Output the (x, y) coordinate of the center of the cell containing the given text.  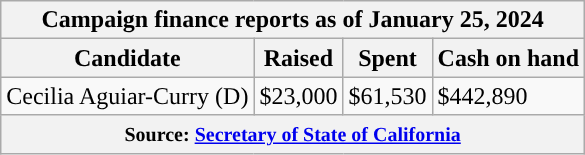
Cash on hand (508, 58)
Spent (388, 58)
Cecilia Aguiar-Curry (D) (128, 96)
Raised (298, 58)
$23,000 (298, 96)
$442,890 (508, 96)
Source: Secretary of State of California (293, 134)
$61,530 (388, 96)
Campaign finance reports as of January 25, 2024 (293, 20)
Candidate (128, 58)
